Detect which cell encompasses the target text, then output its (X, Y) center coordinate. 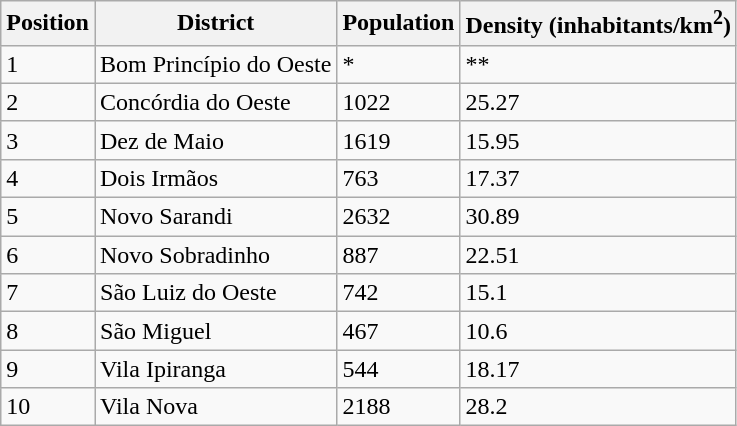
6 (48, 255)
25.27 (598, 102)
Dez de Maio (215, 140)
467 (398, 331)
30.89 (598, 217)
8 (48, 331)
District (215, 24)
544 (398, 369)
887 (398, 255)
** (598, 64)
2632 (398, 217)
1022 (398, 102)
9 (48, 369)
15.95 (598, 140)
Concórdia do Oeste (215, 102)
Bom Princípio do Oeste (215, 64)
Position (48, 24)
5 (48, 217)
São Miguel (215, 331)
Population (398, 24)
1619 (398, 140)
742 (398, 293)
Vila Nova (215, 407)
Vila Ipiranga (215, 369)
15.1 (598, 293)
2188 (398, 407)
Dois Irmãos (215, 178)
Novo Sobradinho (215, 255)
Density (inhabitants/km2) (598, 24)
28.2 (598, 407)
4 (48, 178)
10.6 (598, 331)
1 (48, 64)
2 (48, 102)
22.51 (598, 255)
7 (48, 293)
17.37 (598, 178)
* (398, 64)
18.17 (598, 369)
3 (48, 140)
763 (398, 178)
Novo Sarandi (215, 217)
São Luiz do Oeste (215, 293)
10 (48, 407)
